For the text-containing cell, return its midpoint in [X, Y] coordinate format. 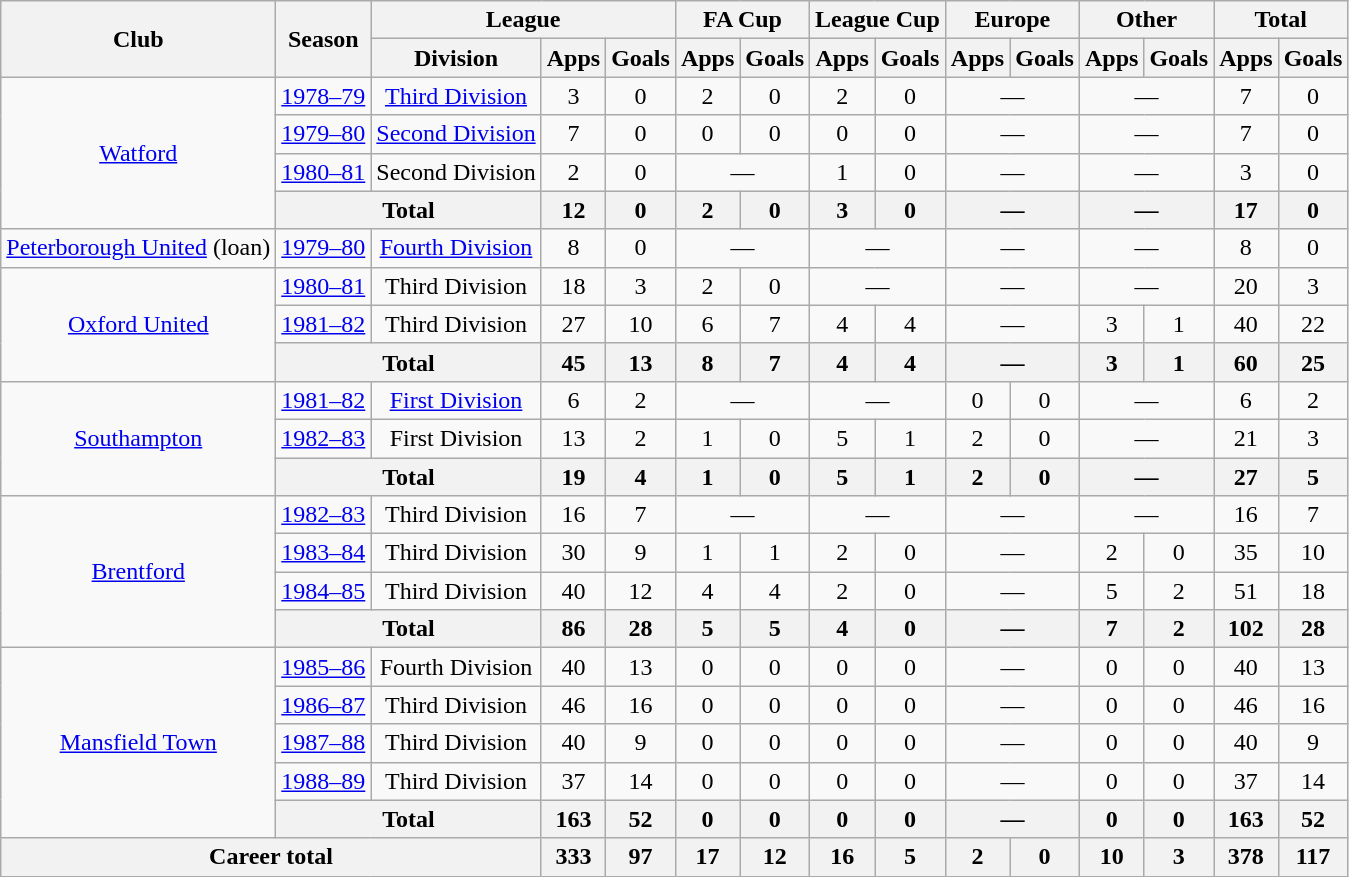
FA Cup [742, 20]
378 [1246, 857]
30 [573, 553]
Club [138, 39]
35 [1246, 553]
Brentford [138, 572]
Oxford United [138, 324]
51 [1246, 591]
Europe [1012, 20]
Watford [138, 153]
25 [1313, 362]
20 [1246, 286]
97 [641, 857]
Southampton [138, 438]
1978–79 [324, 96]
Division [456, 58]
Mansfield Town [138, 743]
60 [1246, 362]
Other [1146, 20]
League Cup [878, 20]
19 [573, 477]
21 [1246, 438]
1988–89 [324, 781]
1983–84 [324, 553]
333 [573, 857]
117 [1313, 857]
League [524, 20]
86 [573, 629]
22 [1313, 324]
Career total [271, 857]
Season [324, 39]
1987–88 [324, 743]
1986–87 [324, 705]
1985–86 [324, 667]
Peterborough United (loan) [138, 248]
102 [1246, 629]
1984–85 [324, 591]
45 [573, 362]
